Determine the (x, y) coordinate at the center of the cell enclosing the given text.  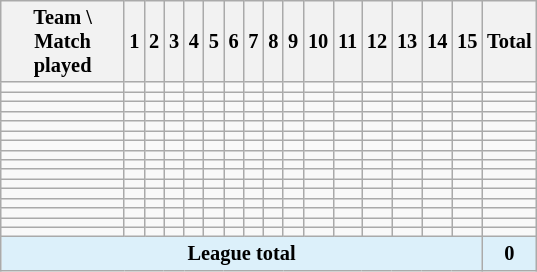
7 (254, 41)
15 (467, 41)
10 (318, 41)
4 (194, 41)
League total (242, 253)
14 (437, 41)
0 (509, 253)
1 (134, 41)
2 (154, 41)
12 (377, 41)
13 (407, 41)
5 (214, 41)
9 (293, 41)
8 (273, 41)
11 (348, 41)
6 (234, 41)
3 (174, 41)
Total (509, 41)
Team \ Match played (63, 41)
